Find where the given text appears and provide that cell's center as [X, Y] coordinate. 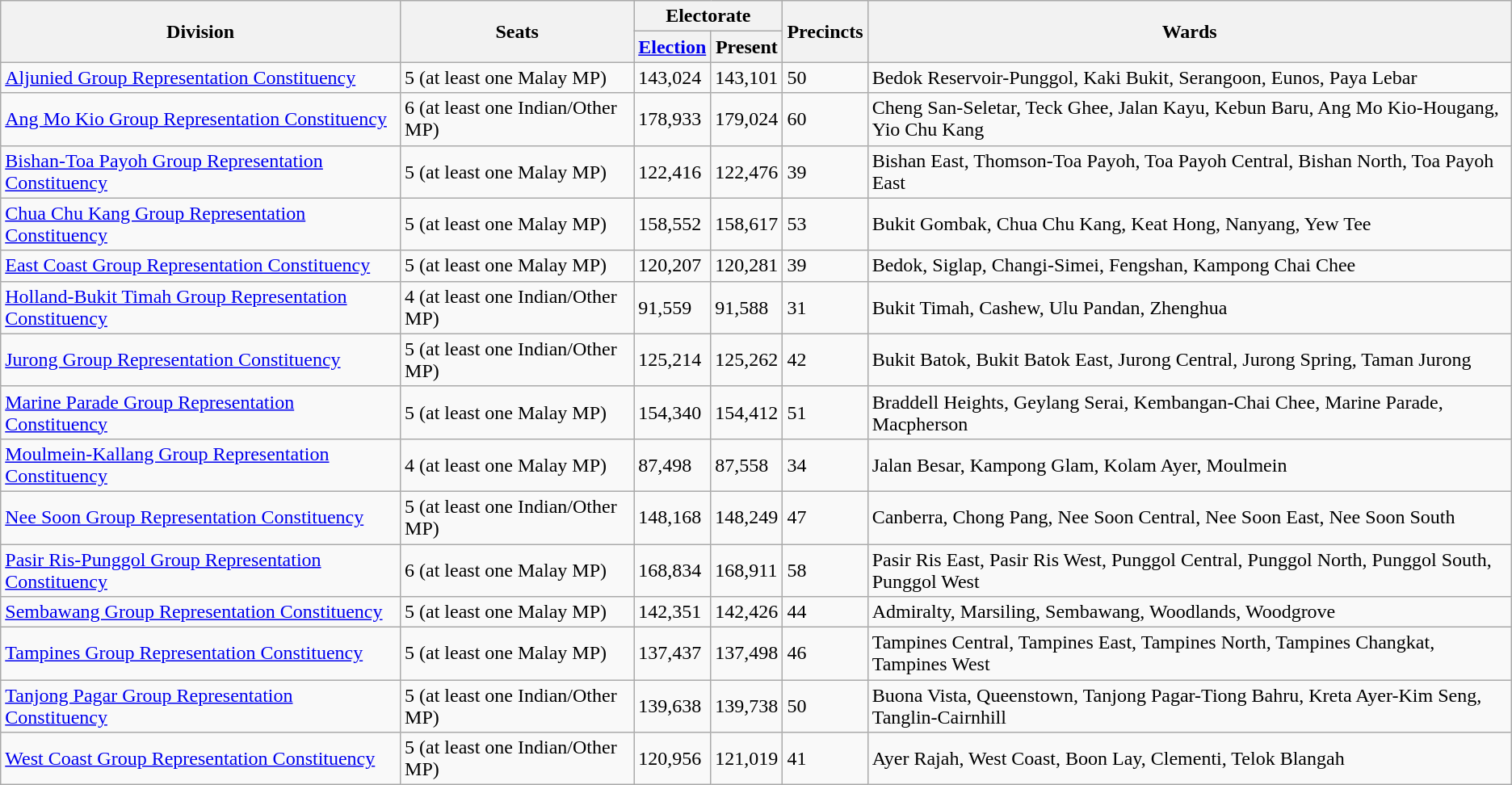
87,498 [672, 465]
Bedok Reservoir-Punggol, Kaki Bukit, Serangoon, Eunos, Paya Lebar [1189, 78]
Tampines Group Representation Constituency [200, 654]
120,956 [672, 759]
Seats [517, 31]
Sembawang Group Representation Constituency [200, 612]
Bukit Timah, Cashew, Ulu Pandan, Zhenghua [1189, 307]
125,262 [746, 360]
6 (at least one Malay MP) [517, 570]
142,351 [672, 612]
51 [825, 412]
154,412 [746, 412]
Division [200, 31]
148,168 [672, 517]
Cheng San-Seletar, Teck Ghee, Jalan Kayu, Kebun Baru, Ang Mo Kio-Hougang, Yio Chu Kang [1189, 120]
168,834 [672, 570]
Holland-Bukit Timah Group Representation Constituency [200, 307]
Wards [1189, 31]
91,588 [746, 307]
Ang Mo Kio Group Representation Constituency [200, 120]
137,498 [746, 654]
31 [825, 307]
60 [825, 120]
34 [825, 465]
87,558 [746, 465]
139,738 [746, 706]
Present [746, 47]
Jurong Group Representation Constituency [200, 360]
122,416 [672, 171]
Bukit Gombak, Chua Chu Kang, Keat Hong, Nanyang, Yew Tee [1189, 225]
122,476 [746, 171]
Bishan-Toa Payoh Group Representation Constituency [200, 171]
Moulmein-Kallang Group Representation Constituency [200, 465]
Buona Vista, Queenstown, Tanjong Pagar-Tiong Bahru, Kreta Ayer-Kim Seng, Tanglin-Cairnhill [1189, 706]
Precincts [825, 31]
Election [672, 47]
Bishan East, Thomson-Toa Payoh, Toa Payoh Central, Bishan North, Toa Payoh East [1189, 171]
44 [825, 612]
168,911 [746, 570]
4 (at least one Indian/Other MP) [517, 307]
148,249 [746, 517]
4 (at least one Malay MP) [517, 465]
Bukit Batok, Bukit Batok East, Jurong Central, Jurong Spring, Taman Jurong [1189, 360]
6 (at least one Indian/Other MP) [517, 120]
47 [825, 517]
139,638 [672, 706]
46 [825, 654]
Braddell Heights, Geylang Serai, Kembangan-Chai Chee, Marine Parade, Macpherson [1189, 412]
142,426 [746, 612]
East Coast Group Representation Constituency [200, 266]
Electorate [708, 16]
58 [825, 570]
42 [825, 360]
Canberra, Chong Pang, Nee Soon Central, Nee Soon East, Nee Soon South [1189, 517]
154,340 [672, 412]
178,933 [672, 120]
179,024 [746, 120]
Tampines Central, Tampines East, Tampines North, Tampines Changkat, Tampines West [1189, 654]
Nee Soon Group Representation Constituency [200, 517]
Aljunied Group Representation Constituency [200, 78]
Chua Chu Kang Group Representation Constituency [200, 225]
143,101 [746, 78]
121,019 [746, 759]
Admiralty, Marsiling, Sembawang, Woodlands, Woodgrove [1189, 612]
158,552 [672, 225]
143,024 [672, 78]
Ayer Rajah, West Coast, Boon Lay, Clementi, Telok Blangah [1189, 759]
Tanjong Pagar Group Representation Constituency [200, 706]
91,559 [672, 307]
120,207 [672, 266]
Pasir Ris-Punggol Group Representation Constituency [200, 570]
158,617 [746, 225]
West Coast Group Representation Constituency [200, 759]
Pasir Ris East, Pasir Ris West, Punggol Central, Punggol North, Punggol South, Punggol West [1189, 570]
Bedok, Siglap, Changi-Simei, Fengshan, Kampong Chai Chee [1189, 266]
53 [825, 225]
137,437 [672, 654]
125,214 [672, 360]
120,281 [746, 266]
Marine Parade Group Representation Constituency [200, 412]
41 [825, 759]
Jalan Besar, Kampong Glam, Kolam Ayer, Moulmein [1189, 465]
